Find where the given text appears and provide that cell's center as [x, y] coordinate. 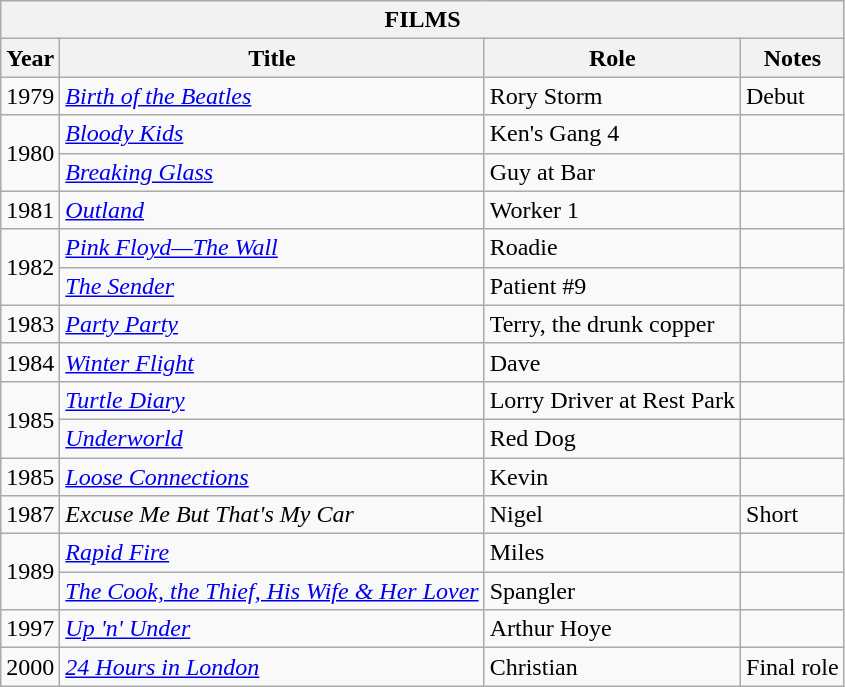
Underworld [272, 438]
Kevin [612, 477]
Guy at Bar [612, 172]
Turtle Diary [272, 400]
Pink Floyd—The Wall [272, 248]
Year [30, 58]
Winter Flight [272, 362]
Lorry Driver at Rest Park [612, 400]
Rapid Fire [272, 553]
Roadie [612, 248]
Excuse Me But That's My Car [272, 515]
Party Party [272, 324]
Loose Connections [272, 477]
1984 [30, 362]
1979 [30, 96]
Patient #9 [612, 286]
Birth of the Beatles [272, 96]
Notes [793, 58]
Terry, the drunk copper [612, 324]
1980 [30, 153]
Red Dog [612, 438]
Debut [793, 96]
The Cook, the Thief, His Wife & Her Lover [272, 591]
Outland [272, 210]
Arthur Hoye [612, 629]
1982 [30, 267]
Spangler [612, 591]
Ken's Gang 4 [612, 134]
1983 [30, 324]
The Sender [272, 286]
Breaking Glass [272, 172]
Up 'n' Under [272, 629]
Bloody Kids [272, 134]
Final role [793, 667]
Nigel [612, 515]
Role [612, 58]
Miles [612, 553]
1987 [30, 515]
Rory Storm [612, 96]
Short [793, 515]
1989 [30, 572]
Christian [612, 667]
1981 [30, 210]
2000 [30, 667]
FILMS [422, 20]
Worker 1 [612, 210]
Dave [612, 362]
24 Hours in London [272, 667]
Title [272, 58]
1997 [30, 629]
